Scan for the cell matching the given text and deliver its (X, Y) coordinate at center. 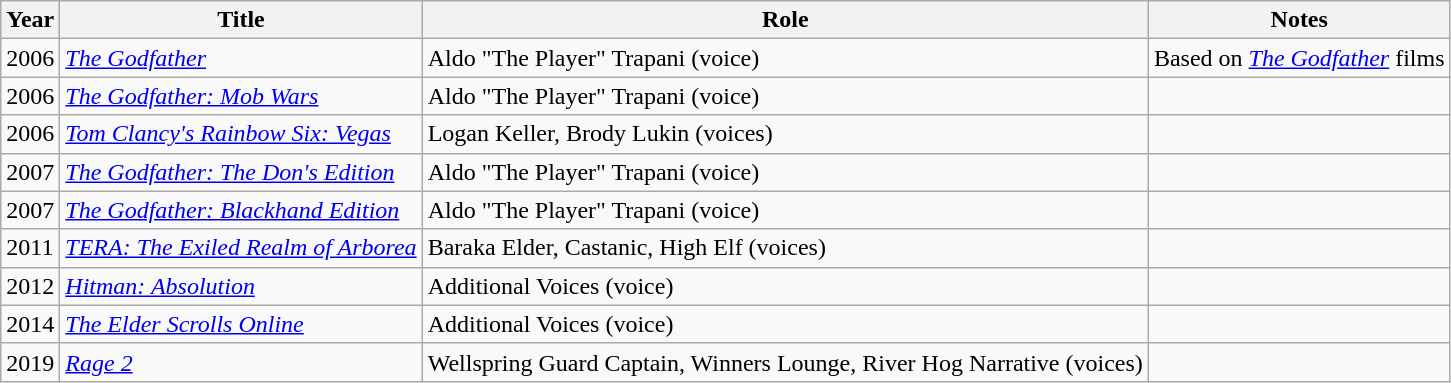
Tom Clancy's Rainbow Six: Vegas (241, 134)
2012 (30, 286)
The Godfather: Mob Wars (241, 96)
Logan Keller, Brody Lukin (voices) (785, 134)
Role (785, 20)
Baraka Elder, Castanic, High Elf (voices) (785, 248)
TERA: The Exiled Realm of Arborea (241, 248)
2014 (30, 324)
Rage 2 (241, 362)
2011 (30, 248)
Hitman: Absolution (241, 286)
The Godfather: The Don's Edition (241, 172)
The Godfather (241, 58)
Based on The Godfather films (1299, 58)
Title (241, 20)
Year (30, 20)
2019 (30, 362)
Notes (1299, 20)
The Elder Scrolls Online (241, 324)
The Godfather: Blackhand Edition (241, 210)
Wellspring Guard Captain, Winners Lounge, River Hog Narrative (voices) (785, 362)
